Find where the given text appears and provide that cell's center as (X, Y) coordinate. 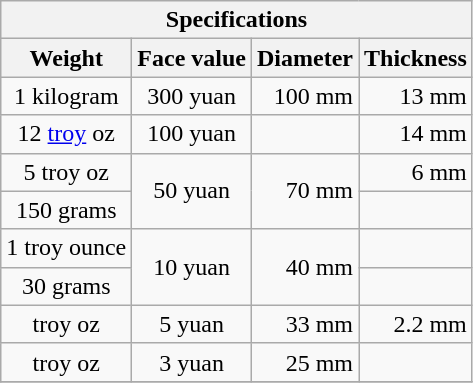
5 troy oz (66, 172)
40 mm (304, 267)
300 yuan (192, 96)
100 mm (304, 96)
3 yuan (192, 362)
Specifications (237, 20)
1 kilogram (66, 96)
33 mm (304, 324)
6 mm (415, 172)
Weight (66, 58)
30 grams (66, 286)
25 mm (304, 362)
14 mm (415, 134)
150 grams (66, 210)
10 yuan (192, 267)
13 mm (415, 96)
1 troy ounce (66, 248)
2.2 mm (415, 324)
5 yuan (192, 324)
50 yuan (192, 191)
100 yuan (192, 134)
Thickness (415, 58)
12 troy oz (66, 134)
70 mm (304, 191)
Face value (192, 58)
Diameter (304, 58)
